Scan for the cell matching the given text and deliver its (X, Y) coordinate at center. 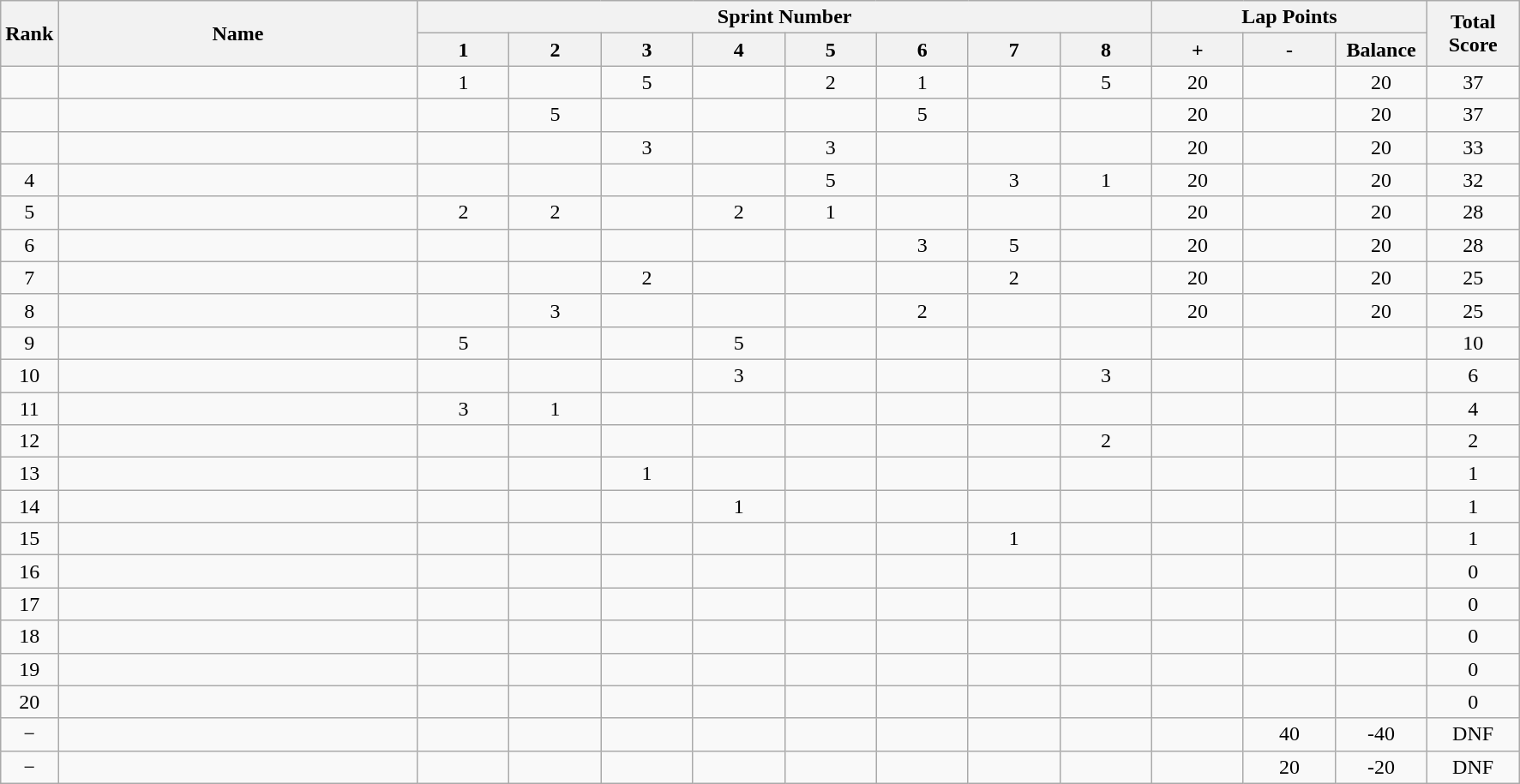
Name (238, 33)
TotalScore (1473, 33)
15 (29, 539)
17 (29, 604)
33 (1473, 147)
Lap Points (1289, 17)
Balance (1382, 50)
11 (29, 409)
-40 (1382, 734)
- (1289, 50)
9 (29, 343)
14 (29, 506)
13 (29, 474)
18 (29, 637)
19 (29, 669)
40 (1289, 734)
32 (1473, 180)
Rank (29, 33)
-20 (1382, 767)
12 (29, 441)
+ (1197, 50)
Sprint Number (784, 17)
16 (29, 572)
